Identify which cell holds the provided text, then report its [X, Y] central coordinate. 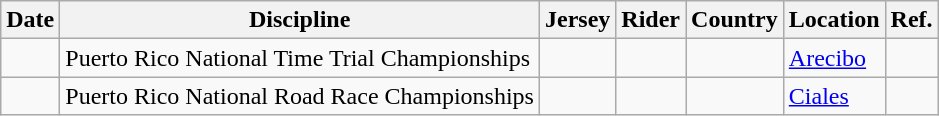
Ref. [912, 20]
Jersey [577, 20]
Rider [651, 20]
Country [735, 20]
Arecibo [834, 58]
Date [30, 20]
Puerto Rico National Road Race Championships [300, 96]
Discipline [300, 20]
Ciales [834, 96]
Location [834, 20]
Puerto Rico National Time Trial Championships [300, 58]
